Extract the (x, y) coordinate from the center of the cell holding the provided text.  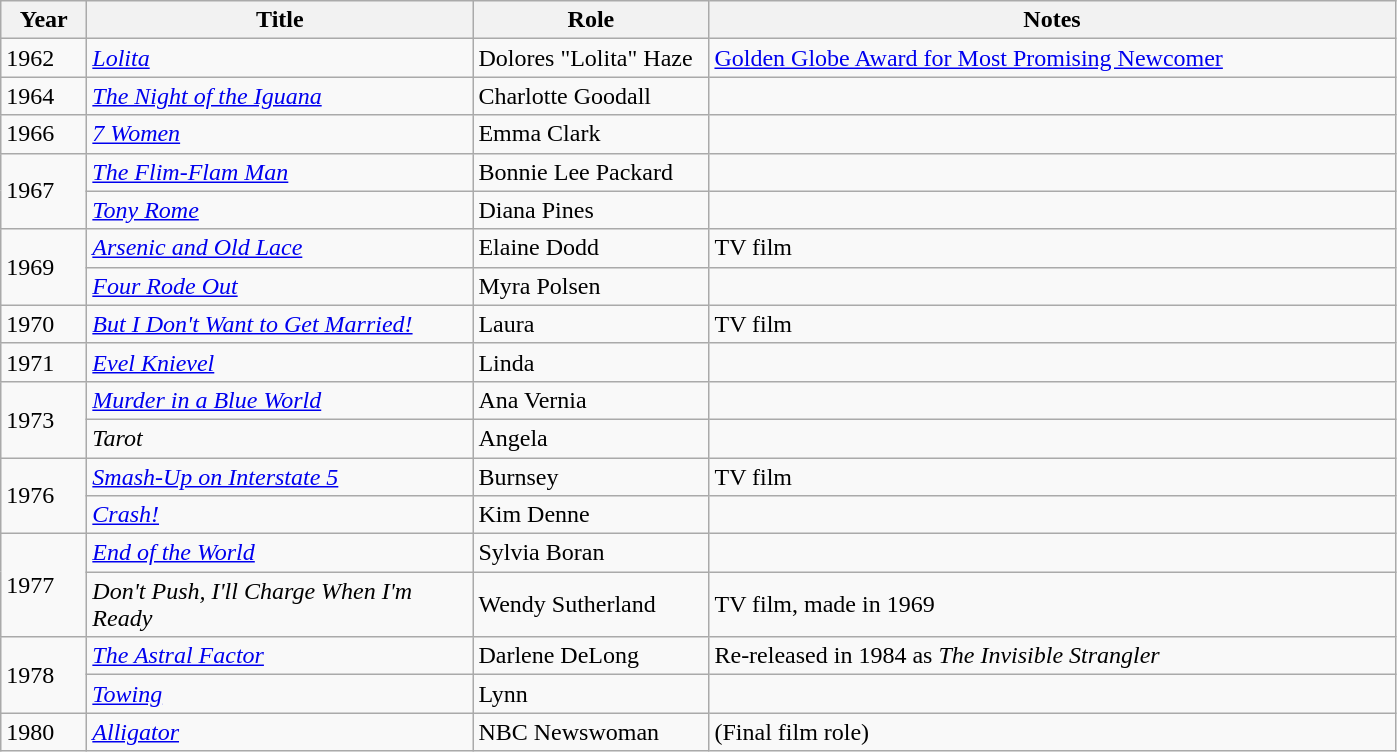
Linda (591, 362)
1976 (44, 496)
Elaine Dodd (591, 248)
Four Rode Out (280, 286)
The Flim-Flam Man (280, 172)
End of the World (280, 553)
Lolita (280, 58)
Sylvia Boran (591, 553)
1977 (44, 586)
Golden Globe Award for Most Promising Newcomer (1052, 58)
The Astral Factor (280, 656)
But I Don't Want to Get Married! (280, 324)
Wendy Sutherland (591, 604)
1970 (44, 324)
1966 (44, 134)
Laura (591, 324)
Re-released in 1984 as The Invisible Strangler (1052, 656)
Emma Clark (591, 134)
1969 (44, 267)
The Night of the Iguana (280, 96)
Diana Pines (591, 210)
Kim Denne (591, 515)
Myra Polsen (591, 286)
Bonnie Lee Packard (591, 172)
Crash! (280, 515)
1978 (44, 675)
1973 (44, 419)
Year (44, 20)
Tony Rome (280, 210)
Lynn (591, 694)
(Final film role) (1052, 732)
Ana Vernia (591, 400)
Darlene DeLong (591, 656)
Angela (591, 438)
1980 (44, 732)
Arsenic and Old Lace (280, 248)
Smash-Up on Interstate 5 (280, 477)
Murder in a Blue World (280, 400)
7 Women (280, 134)
NBC Newswoman (591, 732)
Notes (1052, 20)
Towing (280, 694)
TV film, made in 1969 (1052, 604)
Title (280, 20)
Dolores "Lolita" Haze (591, 58)
Don't Push, I'll Charge When I'm Ready (280, 604)
Tarot (280, 438)
Role (591, 20)
Charlotte Goodall (591, 96)
1964 (44, 96)
Alligator (280, 732)
1971 (44, 362)
1967 (44, 191)
Evel Knievel (280, 362)
1962 (44, 58)
Burnsey (591, 477)
